Detect which cell encompasses the target text, then output its (X, Y) center coordinate. 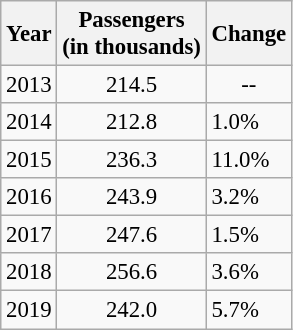
5.7% (248, 310)
214.5 (132, 85)
3.2% (248, 197)
1.5% (248, 235)
1.0% (248, 122)
3.6% (248, 273)
256.6 (132, 273)
11.0% (248, 160)
2019 (29, 310)
2016 (29, 197)
2015 (29, 160)
2014 (29, 122)
-- (248, 85)
2018 (29, 273)
Change (248, 34)
Passengers(in thousands) (132, 34)
2013 (29, 85)
247.6 (132, 235)
Year (29, 34)
2017 (29, 235)
236.3 (132, 160)
243.9 (132, 197)
212.8 (132, 122)
242.0 (132, 310)
